Provide the [X, Y] coordinate of the cell's center where the given text is located.  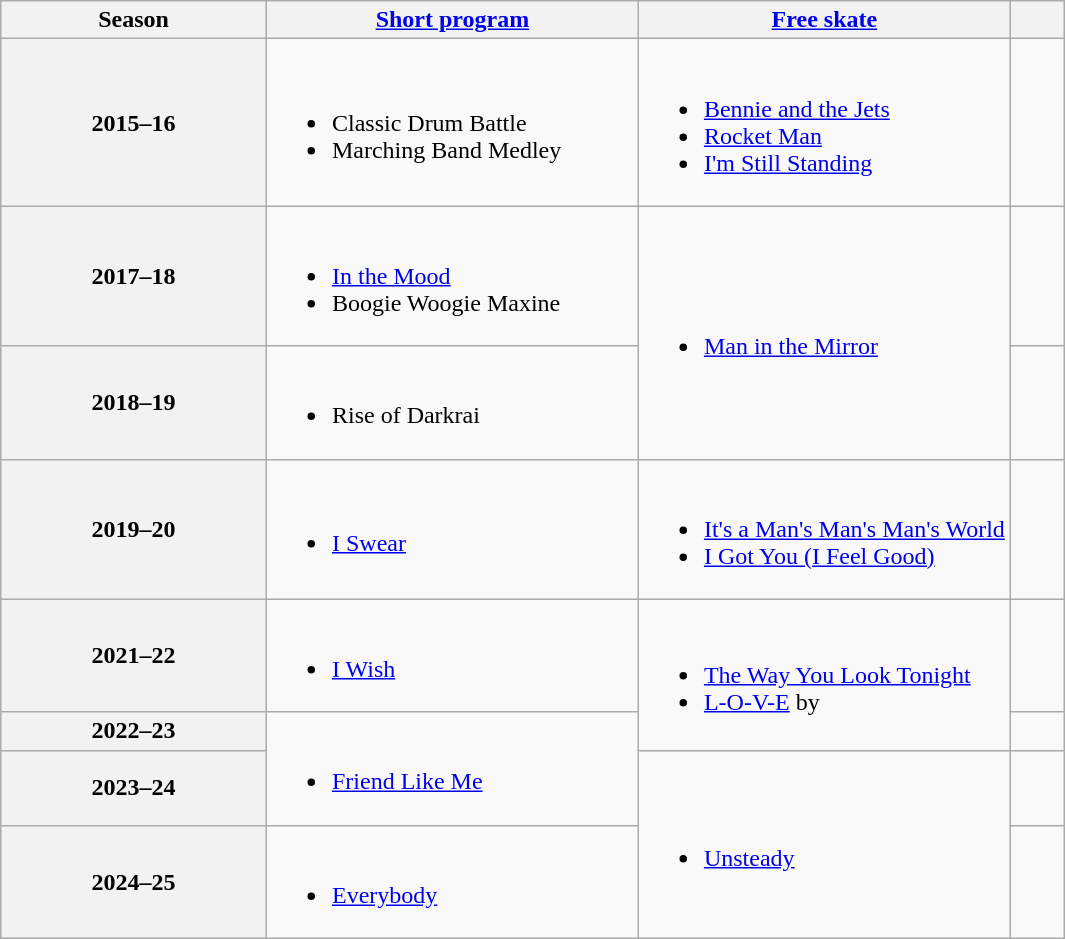
I Swear [452, 529]
2023–24 [134, 788]
2019–20 [134, 529]
2015–16 [134, 122]
It's a Man's Man's Man's WorldI Got You (I Feel Good) [824, 529]
Season [134, 20]
Rise of Darkrai [452, 402]
Friend Like Me [452, 768]
Short program [452, 20]
2018–19 [134, 402]
2021–22 [134, 656]
Free skate [824, 20]
2022–23 [134, 731]
I Wish [452, 656]
2024–25 [134, 882]
Classic Drum BattleMarching Band Medley [452, 122]
Everybody [452, 882]
2017–18 [134, 276]
In the MoodBoogie Woogie Maxine [452, 276]
Bennie and the JetsRocket ManI'm Still Standing [824, 122]
Man in the Mirror [824, 332]
Unsteady [824, 844]
The Way You Look TonightL-O-V-E by [824, 674]
